Identify which cell holds the provided text, then report its (x, y) central coordinate. 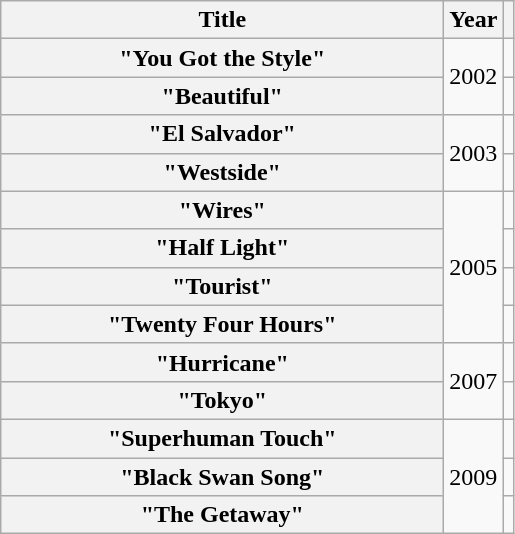
"Wires" (222, 210)
Title (222, 20)
"Westside" (222, 172)
"Half Light" (222, 248)
"Beautiful" (222, 96)
2005 (474, 267)
"You Got the Style" (222, 58)
"Tokyo" (222, 400)
2009 (474, 476)
2007 (474, 381)
"Black Swan Song" (222, 477)
"The Getaway" (222, 515)
"Twenty Four Hours" (222, 324)
"El Salvador" (222, 134)
"Hurricane" (222, 362)
Year (474, 20)
"Tourist" (222, 286)
2002 (474, 77)
2003 (474, 153)
"Superhuman Touch" (222, 438)
